Extract the [X, Y] coordinate from the center of the cell holding the provided text.  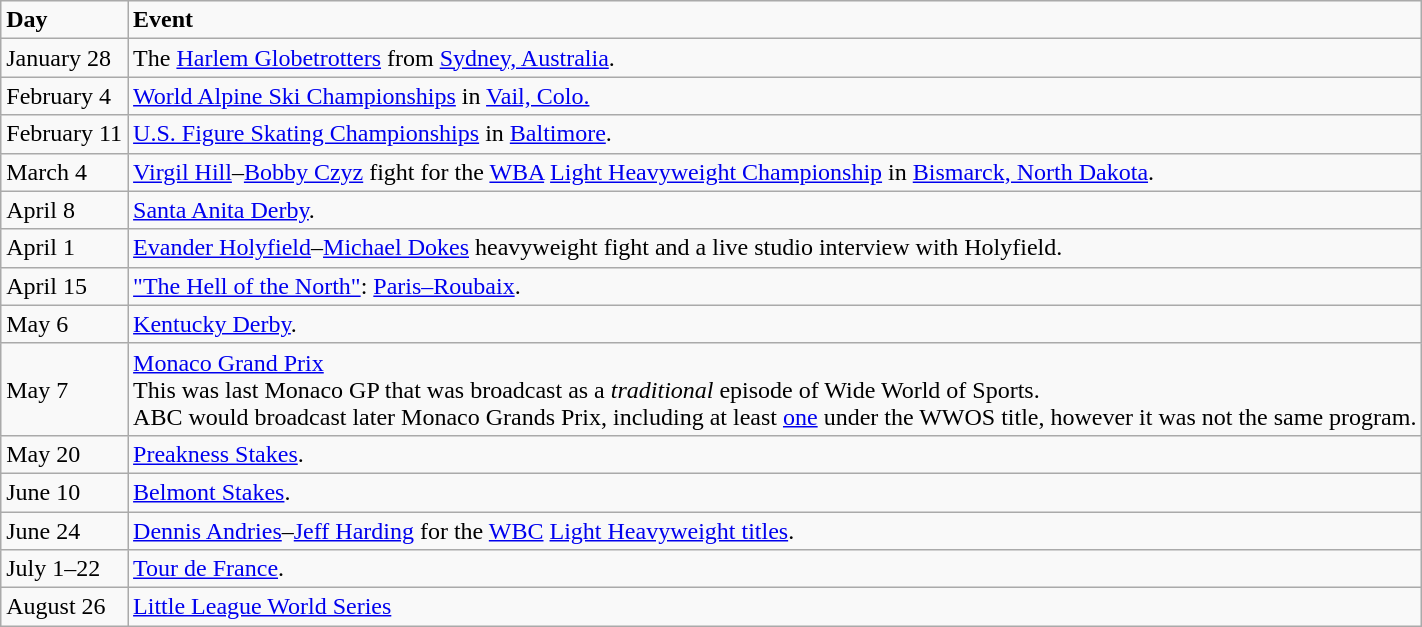
Event [775, 20]
April 15 [64, 286]
Belmont Stakes. [775, 492]
U.S. Figure Skating Championships in Baltimore. [775, 134]
"The Hell of the North": Paris–Roubaix. [775, 286]
August 26 [64, 607]
March 4 [64, 172]
Santa Anita Derby. [775, 210]
January 28 [64, 58]
July 1–22 [64, 569]
Day [64, 20]
June 24 [64, 531]
February 4 [64, 96]
May 20 [64, 454]
Evander Holyfield–Michael Dokes heavyweight fight and a live studio interview with Holyfield. [775, 248]
Little League World Series [775, 607]
June 10 [64, 492]
Preakness Stakes. [775, 454]
The Harlem Globetrotters from Sydney, Australia. [775, 58]
World Alpine Ski Championships in Vail, Colo. [775, 96]
May 6 [64, 324]
Kentucky Derby. [775, 324]
Virgil Hill–Bobby Czyz fight for the WBA Light Heavyweight Championship in Bismarck, North Dakota. [775, 172]
May 7 [64, 389]
Dennis Andries–Jeff Harding for the WBC Light Heavyweight titles. [775, 531]
April 8 [64, 210]
February 11 [64, 134]
April 1 [64, 248]
Tour de France. [775, 569]
